Extract the [X, Y] coordinate from the center of the cell holding the provided text.  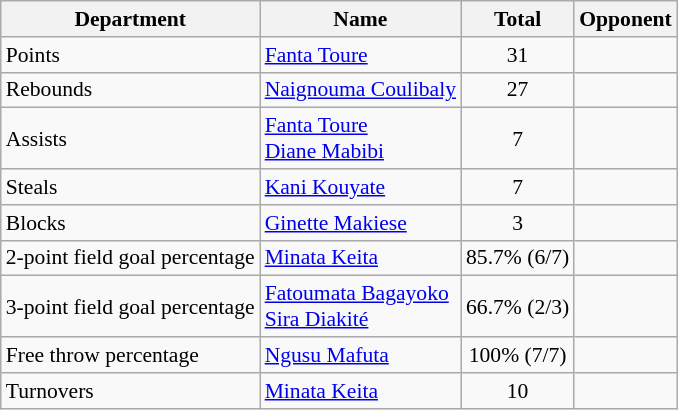
3 [518, 223]
Assists [130, 138]
2-point field goal percentage [130, 258]
Ginette Makiese [360, 223]
Fanta Toure [360, 55]
Ngusu Mafuta [360, 355]
Steals [130, 187]
100% (7/7) [518, 355]
Opponent [626, 19]
66.7% (2/3) [518, 306]
Fanta Toure Diane Mabibi [360, 138]
85.7% (6/7) [518, 258]
Points [130, 55]
27 [518, 90]
Total [518, 19]
31 [518, 55]
Name [360, 19]
Blocks [130, 223]
Kani Kouyate [360, 187]
Free throw percentage [130, 355]
Turnovers [130, 391]
Rebounds [130, 90]
Naignouma Coulibaly [360, 90]
Fatoumata Bagayoko Sira Diakité [360, 306]
3-point field goal percentage [130, 306]
10 [518, 391]
Department [130, 19]
